Locate the cell with the specified text and output its (X, Y) center coordinate. 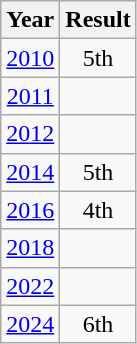
2012 (30, 134)
2016 (30, 210)
2018 (30, 248)
6th (98, 324)
Result (98, 20)
2014 (30, 172)
4th (98, 210)
2010 (30, 58)
2024 (30, 324)
Year (30, 20)
2011 (30, 96)
2022 (30, 286)
